Identify which cell holds the provided text, then report its (X, Y) central coordinate. 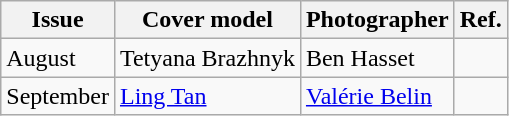
September (58, 96)
Ben Hasset (377, 58)
Photographer (377, 20)
Cover model (207, 20)
Issue (58, 20)
Valérie Belin (377, 96)
Ref. (480, 20)
Ling Tan (207, 96)
August (58, 58)
Tetyana Brazhnyk (207, 58)
